Return the [x, y] coordinate for the center point of the cell that contains the specified text.  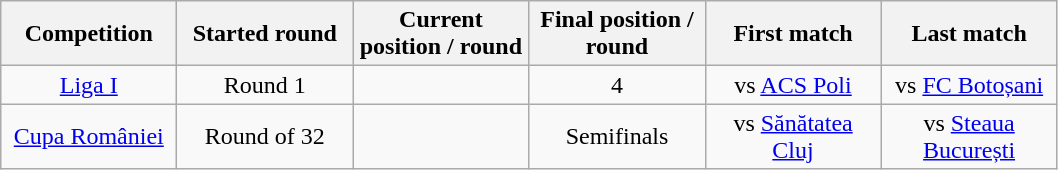
Competition [89, 34]
Round of 32 [265, 136]
Cupa României [89, 136]
vs Steaua București [969, 136]
Round 1 [265, 85]
Liga I [89, 85]
Final position / round [617, 34]
vs ACS Poli [793, 85]
Started round [265, 34]
4 [617, 85]
vs Sănătatea Cluj [793, 136]
Semifinals [617, 136]
First match [793, 34]
Last match [969, 34]
vs FC Botoșani [969, 85]
Current position / round [441, 34]
